Provide the [X, Y] coordinate of the cell's center where the given text is located.  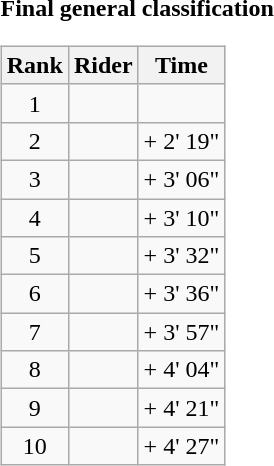
2 [34, 141]
+ 4' 21" [182, 408]
+ 3' 57" [182, 332]
+ 4' 04" [182, 370]
Time [182, 65]
+ 3' 32" [182, 256]
7 [34, 332]
+ 3' 36" [182, 294]
+ 3' 06" [182, 179]
+ 2' 19" [182, 141]
+ 3' 10" [182, 217]
Rank [34, 65]
+ 4' 27" [182, 446]
1 [34, 103]
Rider [103, 65]
3 [34, 179]
4 [34, 217]
6 [34, 294]
10 [34, 446]
8 [34, 370]
5 [34, 256]
9 [34, 408]
